Return the [X, Y] coordinate for the center point of the cell that contains the specified text.  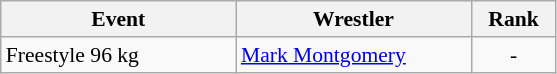
Event [118, 19]
Mark Montgomery [354, 55]
Freestyle 96 kg [118, 55]
Wrestler [354, 19]
- [514, 55]
Rank [514, 19]
